From the cell containing the given text, extract its center point as [x, y] coordinate. 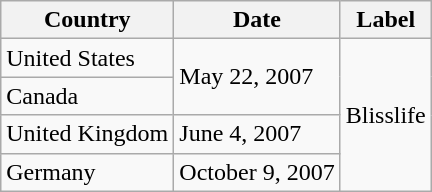
Germany [88, 172]
October 9, 2007 [257, 172]
Canada [88, 96]
Blisslife [386, 115]
Date [257, 20]
Label [386, 20]
United Kingdom [88, 134]
United States [88, 58]
May 22, 2007 [257, 77]
Country [88, 20]
June 4, 2007 [257, 134]
